Search for the cell housing the specified text and yield its [X, Y] center coordinate. 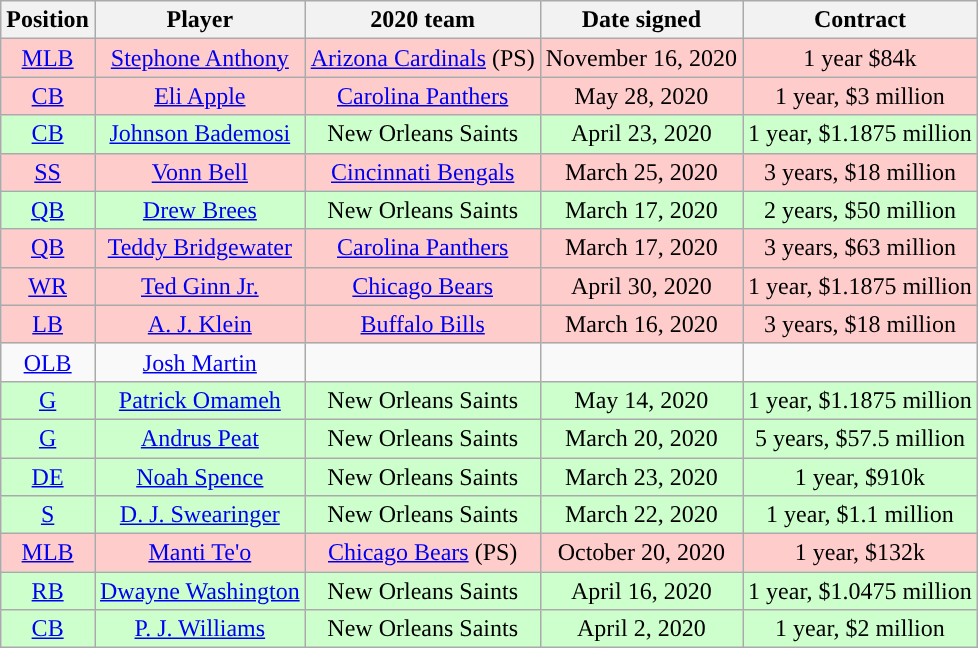
Josh Martin [200, 362]
RB [48, 591]
DE [48, 477]
Vonn Bell [200, 172]
Johnson Bademosi [200, 134]
November 16, 2020 [641, 58]
Noah Spence [200, 477]
March 22, 2020 [641, 515]
Buffalo Bills [422, 324]
April 30, 2020 [641, 286]
2 years, $50 million [860, 210]
Stephone Anthony [200, 58]
Contract [860, 20]
Chicago Bears (PS) [422, 553]
1 year, $132k [860, 553]
March 20, 2020 [641, 438]
Chicago Bears [422, 286]
1 year, $1.0475 million [860, 591]
April 23, 2020 [641, 134]
A. J. Klein [200, 324]
May 14, 2020 [641, 400]
Date signed [641, 20]
Dwayne Washington [200, 591]
Manti Te'o [200, 553]
April 2, 2020 [641, 629]
March 16, 2020 [641, 324]
LB [48, 324]
1 year, $2 million [860, 629]
Andrus Peat [200, 438]
Teddy Bridgewater [200, 248]
P. J. Williams [200, 629]
2020 team [422, 20]
WR [48, 286]
SS [48, 172]
1 year $84k [860, 58]
1 year, $910k [860, 477]
OLB [48, 362]
March 25, 2020 [641, 172]
D. J. Swearinger [200, 515]
Drew Brees [200, 210]
April 16, 2020 [641, 591]
Arizona Cardinals (PS) [422, 58]
S [48, 515]
Eli Apple [200, 96]
Ted Ginn Jr. [200, 286]
Cincinnati Bengals [422, 172]
3 years, $63 million [860, 248]
March 23, 2020 [641, 477]
5 years, $57.5 million [860, 438]
Patrick Omameh [200, 400]
Player [200, 20]
1 year, $1.1 million [860, 515]
October 20, 2020 [641, 553]
1 year, $3 million [860, 96]
May 28, 2020 [641, 96]
Position [48, 20]
